Return [x, y] of the center of cell containing provided text 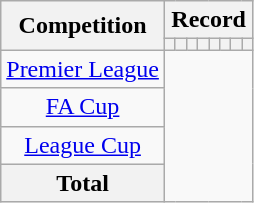
Record [208, 20]
League Cup [83, 145]
Premier League [83, 69]
FA Cup [83, 107]
Competition [83, 26]
Total [83, 183]
